Pinpoint the cell where the given text exists, returning its (X, Y) midpoint coordinate. 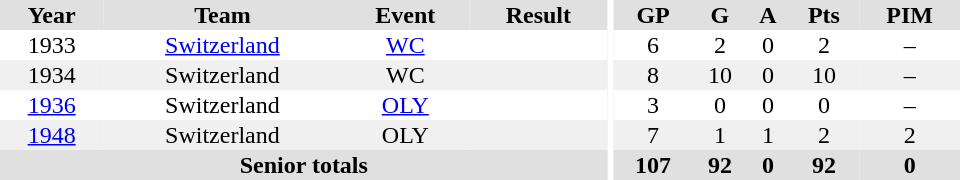
1934 (52, 75)
Pts (824, 15)
7 (654, 135)
107 (654, 165)
Event (406, 15)
Team (222, 15)
3 (654, 105)
A (768, 15)
PIM (910, 15)
1933 (52, 45)
Year (52, 15)
Result (538, 15)
G (720, 15)
1948 (52, 135)
6 (654, 45)
8 (654, 75)
Senior totals (304, 165)
1936 (52, 105)
GP (654, 15)
